Capture the cell that displays the provided text and extract its [X, Y] central coordinate. 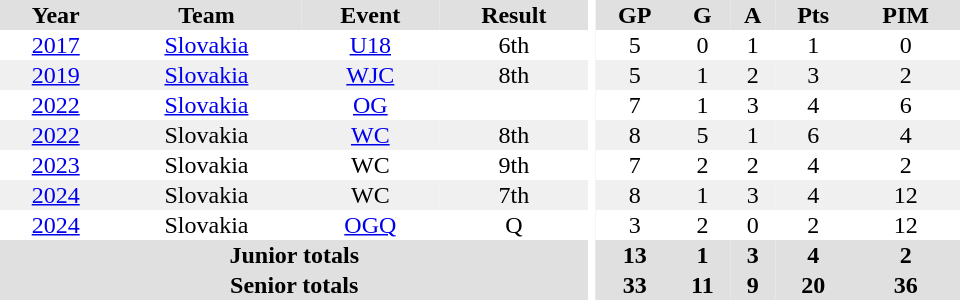
OGQ [371, 225]
20 [813, 285]
Senior totals [294, 285]
WJC [371, 75]
2019 [56, 75]
33 [634, 285]
11 [702, 285]
9 [752, 285]
GP [634, 15]
36 [906, 285]
Team [206, 15]
9th [514, 165]
7th [514, 195]
6th [514, 45]
Event [371, 15]
G [702, 15]
13 [634, 255]
PIM [906, 15]
2017 [56, 45]
2023 [56, 165]
Q [514, 225]
Result [514, 15]
Junior totals [294, 255]
A [752, 15]
OG [371, 105]
Year [56, 15]
Pts [813, 15]
U18 [371, 45]
